Determine the (X, Y) coordinate at the center of the cell enclosing the given text.  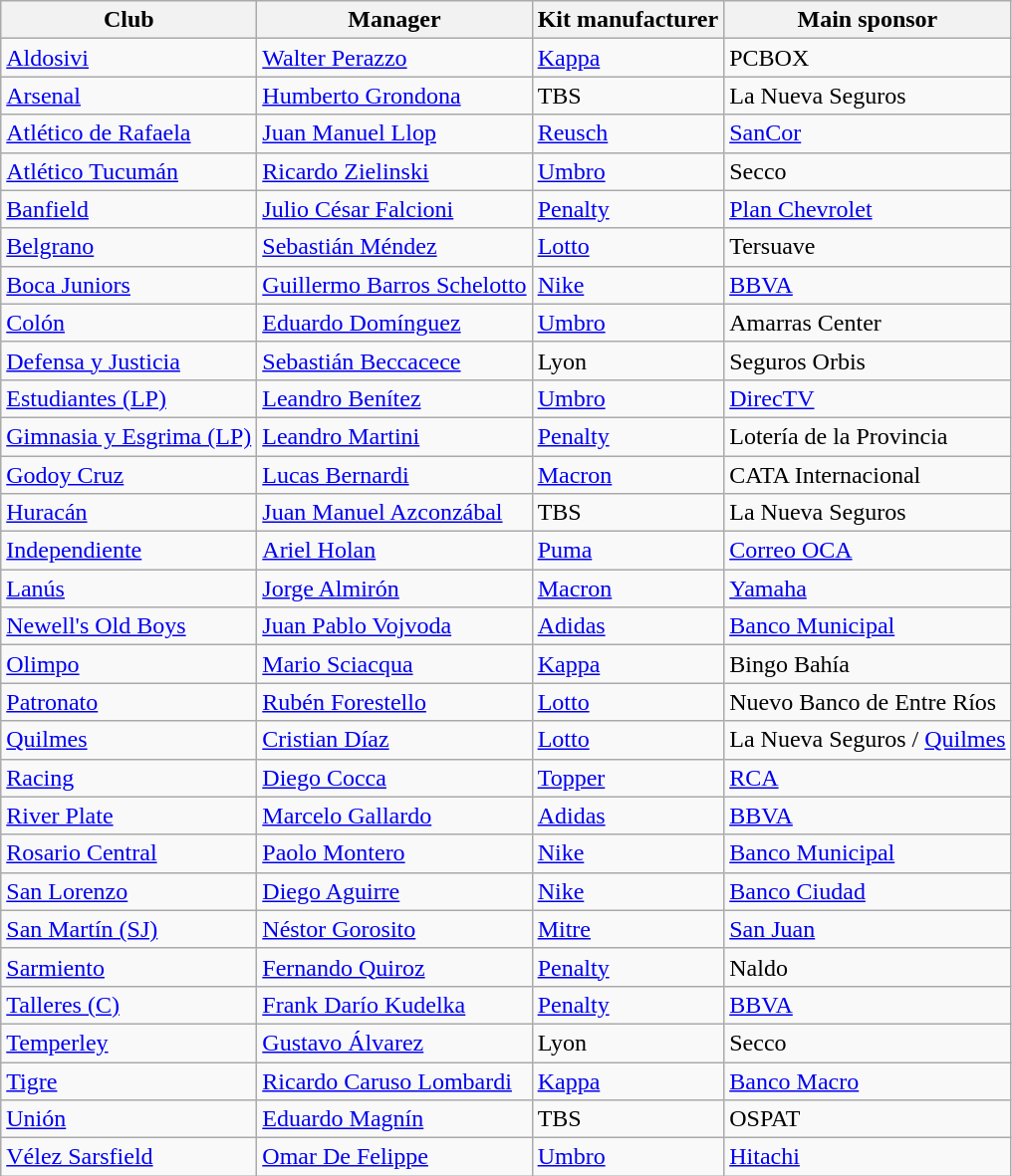
Seguros Orbis (868, 360)
Juan Manuel Llop (394, 133)
Main sponsor (868, 20)
Boca Juniors (129, 285)
Plan Chevrolet (868, 209)
Frank Darío Kudelka (394, 1005)
Eduardo Domínguez (394, 323)
Walter Perazzo (394, 58)
Lanús (129, 588)
Sarmiento (129, 967)
Bingo Bahía (868, 664)
Talleres (C) (129, 1005)
Fernando Quiroz (394, 967)
Reusch (628, 133)
San Lorenzo (129, 891)
Juan Pablo Vojvoda (394, 626)
CATA Internacional (868, 475)
Club (129, 20)
Newell's Old Boys (129, 626)
Diego Cocca (394, 778)
Colón (129, 323)
Cristian Díaz (394, 740)
Correo OCA (868, 551)
Temperley (129, 1043)
Gimnasia y Esgrima (LP) (129, 436)
Manager (394, 20)
Hitachi (868, 1157)
Gustavo Álvarez (394, 1043)
Huracán (129, 513)
Banfield (129, 209)
Eduardo Magnín (394, 1119)
Patronato (129, 702)
Unión (129, 1119)
Ricardo Caruso Lombardi (394, 1080)
DirecTV (868, 398)
Humberto Grondona (394, 96)
RCA (868, 778)
Atlético Tucumán (129, 171)
River Plate (129, 816)
Lucas Bernardi (394, 475)
Leandro Martini (394, 436)
Ricardo Zielinski (394, 171)
OSPAT (868, 1119)
San Juan (868, 929)
SanCor (868, 133)
PCBOX (868, 58)
Puma (628, 551)
Omar De Felippe (394, 1157)
Néstor Gorosito (394, 929)
Tersuave (868, 247)
Leandro Benítez (394, 398)
San Martín (SJ) (129, 929)
Juan Manuel Azconzábal (394, 513)
Tigre (129, 1080)
Julio César Falcioni (394, 209)
Belgrano (129, 247)
Naldo (868, 967)
Rubén Forestello (394, 702)
Guillermo Barros Schelotto (394, 285)
La Nueva Seguros / Quilmes (868, 740)
Lotería de la Provincia (868, 436)
Banco Macro (868, 1080)
Rosario Central (129, 853)
Yamaha (868, 588)
Vélez Sarsfield (129, 1157)
Racing (129, 778)
Kit manufacturer (628, 20)
Amarras Center (868, 323)
Banco Ciudad (868, 891)
Nuevo Banco de Entre Ríos (868, 702)
Topper (628, 778)
Arsenal (129, 96)
Defensa y Justicia (129, 360)
Jorge Almirón (394, 588)
Sebastián Beccacece (394, 360)
Aldosivi (129, 58)
Paolo Montero (394, 853)
Estudiantes (LP) (129, 398)
Diego Aguirre (394, 891)
Godoy Cruz (129, 475)
Atlético de Rafaela (129, 133)
Sebastián Méndez (394, 247)
Ariel Holan (394, 551)
Olimpo (129, 664)
Marcelo Gallardo (394, 816)
Quilmes (129, 740)
Independiente (129, 551)
Mitre (628, 929)
Mario Sciacqua (394, 664)
